Identify which cell holds the provided text, then report its (X, Y) central coordinate. 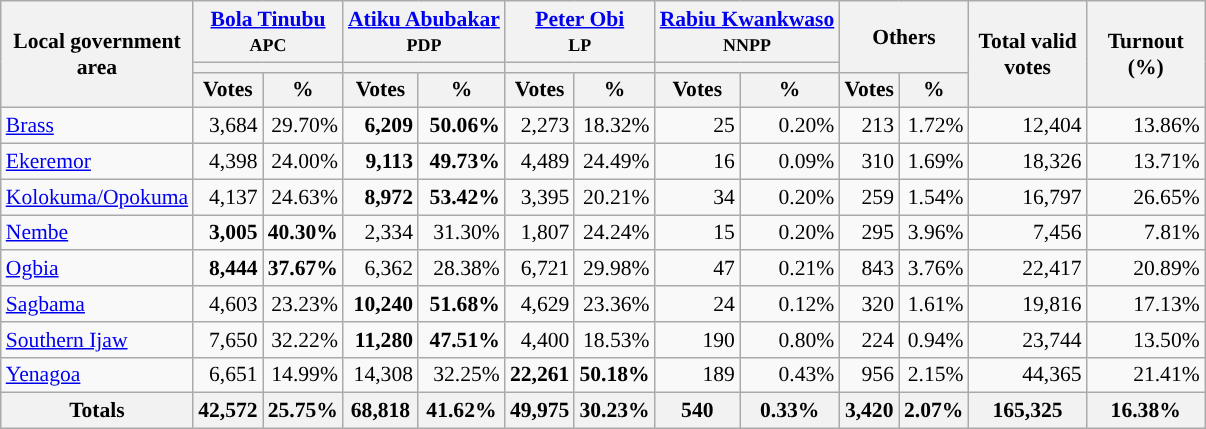
4,489 (540, 162)
41.62% (462, 411)
3,420 (869, 411)
7.81% (1146, 233)
21.41% (1146, 375)
16 (698, 162)
40.30% (303, 233)
1.72% (934, 126)
19,816 (1028, 304)
Local government area (97, 54)
20.21% (614, 197)
3,395 (540, 197)
20.89% (1146, 269)
295 (869, 233)
18,326 (1028, 162)
Sagbama (97, 304)
6,651 (228, 375)
34 (698, 197)
13.86% (1146, 126)
Bola TinubuAPC (268, 32)
13.71% (1146, 162)
32.25% (462, 375)
0.43% (790, 375)
51.68% (462, 304)
24.49% (614, 162)
68,818 (380, 411)
Ekeremor (97, 162)
32.22% (303, 340)
4,398 (228, 162)
165,325 (1028, 411)
12,404 (1028, 126)
3.76% (934, 269)
Total valid votes (1028, 54)
17.13% (1146, 304)
24.63% (303, 197)
3,684 (228, 126)
320 (869, 304)
25.75% (303, 411)
24.00% (303, 162)
6,209 (380, 126)
Peter ObiLP (580, 32)
7,456 (1028, 233)
0.12% (790, 304)
956 (869, 375)
0.80% (790, 340)
213 (869, 126)
259 (869, 197)
14,308 (380, 375)
26.65% (1146, 197)
4,603 (228, 304)
18.53% (614, 340)
15 (698, 233)
1.54% (934, 197)
22,261 (540, 375)
8,444 (228, 269)
10,240 (380, 304)
2,273 (540, 126)
2.07% (934, 411)
28.38% (462, 269)
Southern Ijaw (97, 340)
Rabiu KwankwasoNNPP (748, 32)
310 (869, 162)
3,005 (228, 233)
4,137 (228, 197)
0.33% (790, 411)
Kolokuma/Opokuma (97, 197)
16.38% (1146, 411)
42,572 (228, 411)
6,721 (540, 269)
2,334 (380, 233)
1,807 (540, 233)
224 (869, 340)
189 (698, 375)
540 (698, 411)
23.23% (303, 304)
31.30% (462, 233)
22,417 (1028, 269)
190 (698, 340)
29.98% (614, 269)
Turnout (%) (1146, 54)
47.51% (462, 340)
1.61% (934, 304)
Yenagoa (97, 375)
11,280 (380, 340)
9,113 (380, 162)
0.21% (790, 269)
Brass (97, 126)
4,629 (540, 304)
13.50% (1146, 340)
49,975 (540, 411)
3.96% (934, 233)
4,400 (540, 340)
50.06% (462, 126)
14.99% (303, 375)
23,744 (1028, 340)
24.24% (614, 233)
53.42% (462, 197)
8,972 (380, 197)
25 (698, 126)
7,650 (228, 340)
47 (698, 269)
Totals (97, 411)
49.73% (462, 162)
23.36% (614, 304)
1.69% (934, 162)
Others (904, 36)
0.09% (790, 162)
Nembe (97, 233)
16,797 (1028, 197)
18.32% (614, 126)
0.94% (934, 340)
Atiku AbubakarPDP (424, 32)
30.23% (614, 411)
29.70% (303, 126)
24 (698, 304)
37.67% (303, 269)
6,362 (380, 269)
44,365 (1028, 375)
2.15% (934, 375)
Ogbia (97, 269)
50.18% (614, 375)
843 (869, 269)
